Provide the [x, y] coordinate of the cell's center where the given text is located.  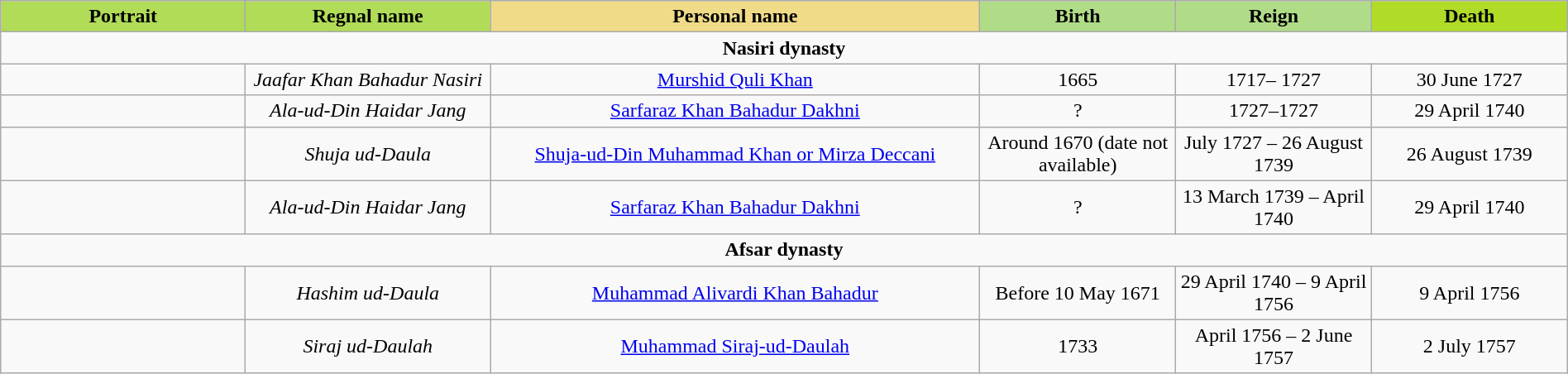
Death [1469, 17]
Nasiri dynasty [784, 48]
Jaafar Khan Bahadur Nasiri [368, 79]
Siraj ud-Daulah [368, 346]
Personal name [735, 17]
Before 10 May 1671 [1078, 293]
Birth [1078, 17]
1717– 1727 [1274, 79]
13 March 1739 – April 1740 [1274, 207]
Afsar dynasty [784, 250]
July 1727 – 26 August 1739 [1274, 154]
30 June 1727 [1469, 79]
9 April 1756 [1469, 293]
Reign [1274, 17]
29 April 1740 – 9 April 1756 [1274, 293]
Muhammad Siraj-ud-Daulah [735, 346]
Around 1670 (date not available) [1078, 154]
26 August 1739 [1469, 154]
Regnal name [368, 17]
1665 [1078, 79]
2 July 1757 [1469, 346]
Muhammad Alivardi Khan Bahadur [735, 293]
April 1756 – 2 June 1757 [1274, 346]
Murshid Quli Khan [735, 79]
Portrait [123, 17]
Shuja ud-Daula [368, 154]
1733 [1078, 346]
1727–1727 [1274, 111]
Shuja-ud-Din Muhammad Khan or Mirza Deccani [735, 154]
Hashim ud-Daula [368, 293]
